Search for the cell housing the specified text and yield its [X, Y] center coordinate. 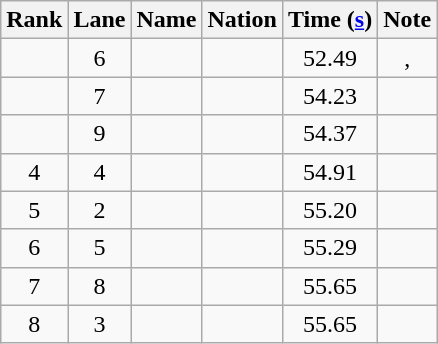
Nation [242, 20]
54.23 [330, 96]
Note [408, 20]
Lane [100, 20]
Name [166, 20]
52.49 [330, 58]
54.91 [330, 172]
54.37 [330, 134]
Time (s) [330, 20]
2 [100, 210]
Rank [34, 20]
3 [100, 324]
9 [100, 134]
55.20 [330, 210]
55.29 [330, 248]
, [408, 58]
